From the cell containing the given text, extract its center point as (x, y) coordinate. 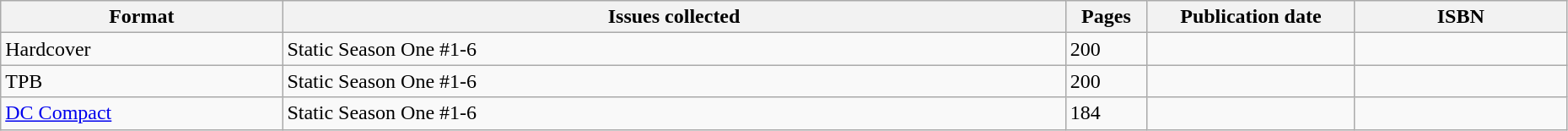
Hardcover (142, 49)
Pages (1106, 17)
TPB (142, 81)
DC Compact (142, 113)
184 (1106, 113)
ISBN (1461, 17)
Issues collected (674, 17)
Publication date (1252, 17)
Format (142, 17)
